From the cell containing the given text, extract its center point as [X, Y] coordinate. 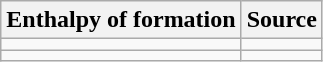
Enthalpy of formation [121, 20]
Source [282, 20]
